Detect which cell encompasses the target text, then output its [X, Y] center coordinate. 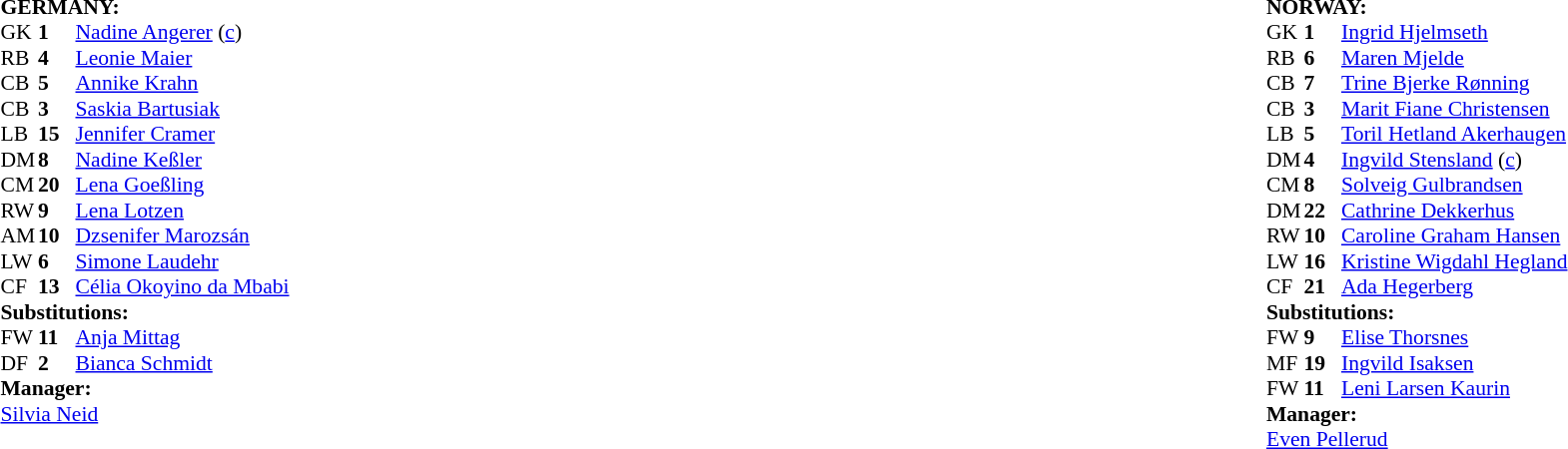
Kristine Wigdahl Hegland [1454, 261]
20 [57, 185]
AM [19, 236]
Bianca Schmidt [183, 363]
Jennifer Cramer [183, 135]
2 [57, 363]
Anja Mittag [183, 338]
Silvia Neid [144, 414]
Lena Lotzen [183, 211]
Elise Thorsnes [1454, 338]
Simone Laudehr [183, 261]
13 [57, 286]
22 [1322, 211]
Ingrid Hjelmseth [1454, 33]
Maren Mjelde [1454, 58]
Caroline Graham Hansen [1454, 236]
Nadine Angerer (c) [183, 33]
Marit Fiane Christensen [1454, 109]
16 [1322, 261]
19 [1322, 363]
Saskia Bartusiak [183, 109]
Trine Bjerke Rønning [1454, 83]
Solveig Gulbrandsen [1454, 185]
15 [57, 135]
DF [19, 363]
7 [1322, 83]
Leonie Maier [183, 58]
Lena Goeßling [183, 185]
Ada Hegerberg [1454, 286]
Cathrine Dekkerhus [1454, 211]
Toril Hetland Akerhaugen [1454, 135]
21 [1322, 286]
Leni Larsen Kaurin [1454, 388]
Célia Okoyino da Mbabi [183, 286]
MF [1285, 363]
Ingvild Stensland (c) [1454, 160]
Dzsenifer Marozsán [183, 236]
Ingvild Isaksen [1454, 363]
Annike Krahn [183, 83]
Nadine Keßler [183, 160]
